Return the [X, Y] coordinate for the center point of the cell that contains the specified text.  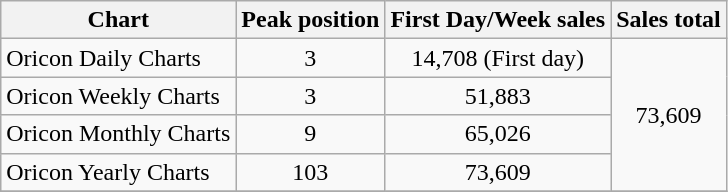
65,026 [498, 134]
First Day/Week sales [498, 20]
Oricon Daily Charts [118, 58]
9 [310, 134]
Oricon Weekly Charts [118, 96]
Oricon Yearly Charts [118, 172]
Sales total [669, 20]
14,708 (First day) [498, 58]
51,883 [498, 96]
Chart [118, 20]
Peak position [310, 20]
Oricon Monthly Charts [118, 134]
103 [310, 172]
